Scan for the cell matching the given text and deliver its [X, Y] coordinate at center. 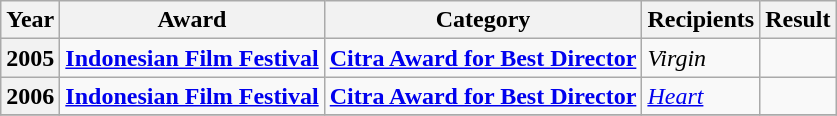
Result [798, 20]
Heart [701, 96]
2005 [30, 58]
2006 [30, 96]
Award [192, 20]
Virgin [701, 58]
Recipients [701, 20]
Year [30, 20]
Category [483, 20]
